Search for the cell housing the specified text and yield its [x, y] center coordinate. 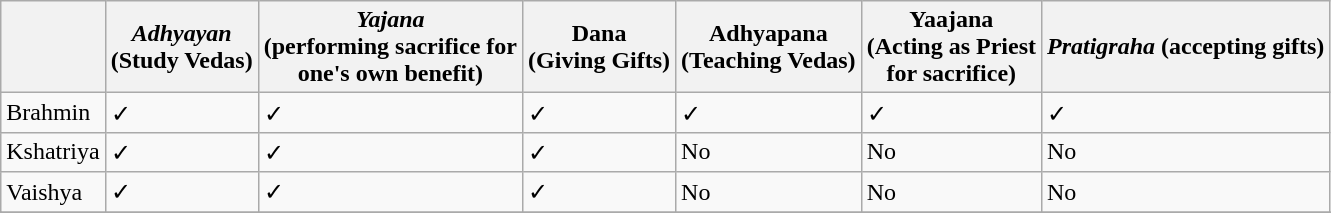
Pratigraha (accepting gifts) [1185, 47]
Adhyapana(Teaching Vedas) [769, 47]
Adhyayan(Study Vedas) [182, 47]
Brahmin [53, 113]
Vaishya [53, 192]
Kshatriya [53, 152]
Yajana(performing sacrifice for one's own benefit) [390, 47]
Dana(Giving Gifts) [600, 47]
Yaajana(Acting as Priestfor sacrifice) [951, 47]
